Provide the (x, y) coordinate of the cell's center where the given text is located.  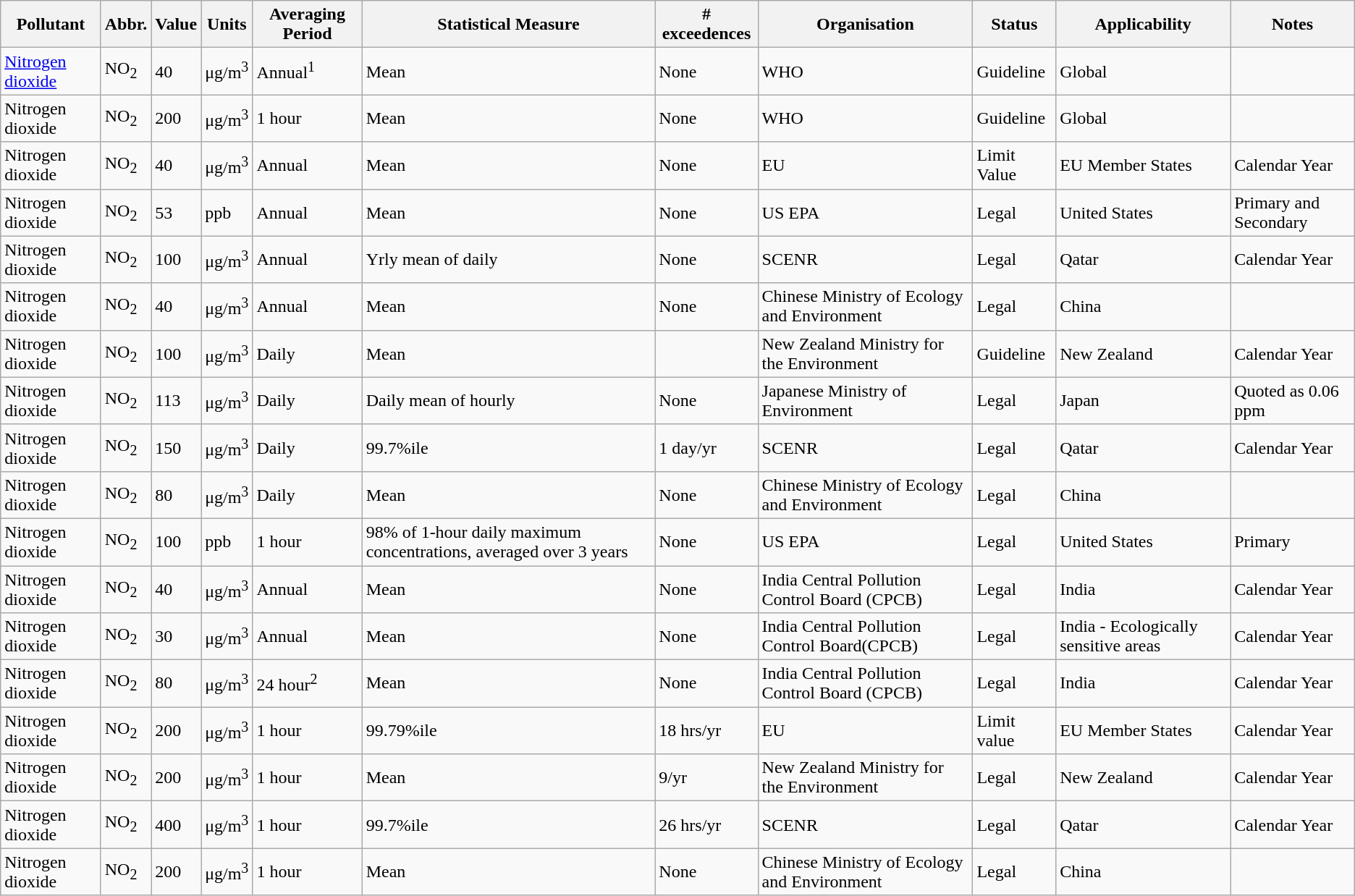
113 (177, 401)
Primary (1293, 541)
Averaging Period (307, 25)
26 hrs/yr (706, 825)
India - Ecologically sensitive areas (1144, 637)
Applicability (1144, 25)
India Central Pollution Control Board(CPCB) (866, 637)
18 hrs/yr (706, 731)
# exceedences (706, 25)
Japanese Ministry of Environment (866, 401)
Quoted as 0.06 ppm (1293, 401)
1 day/yr (706, 447)
150 (177, 447)
30 (177, 637)
Status (1015, 25)
Daily mean of hourly (508, 401)
Notes (1293, 25)
Value (177, 25)
Yrly mean of daily (508, 259)
Pollutant (51, 25)
24 hour2 (307, 683)
Limit Value (1015, 165)
98% of 1-hour daily maximum concentrations, averaged over 3 years (508, 541)
Limit value (1015, 731)
Units (227, 25)
Annual1 (307, 71)
Organisation (866, 25)
53 (177, 213)
Primary and Secondary (1293, 213)
400 (177, 825)
Japan (1144, 401)
Abbr. (126, 25)
Statistical Measure (508, 25)
9/yr (706, 777)
99.79%ile (508, 731)
